Find where the given text appears and provide that cell's center as [x, y] coordinate. 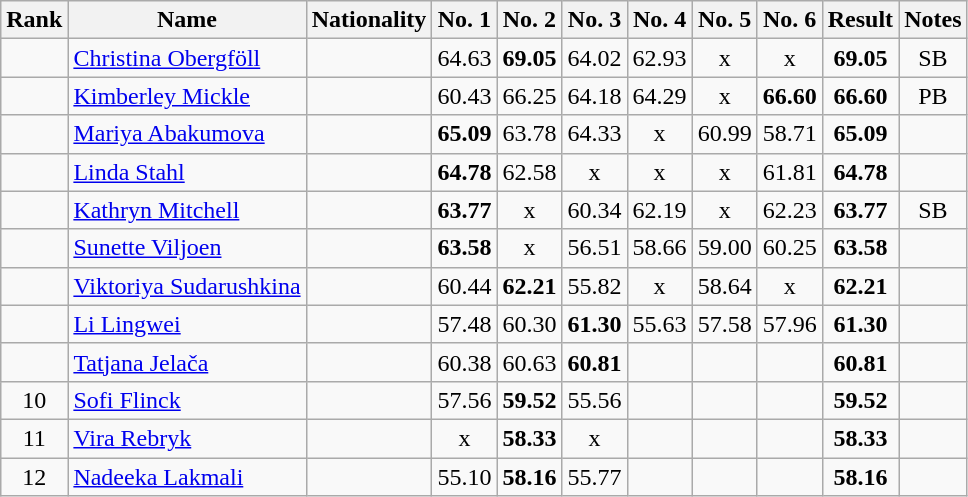
Viktoriya Sudarushkina [187, 286]
Vira Rebryk [187, 438]
No. 6 [790, 20]
11 [34, 438]
57.96 [790, 324]
58.64 [724, 286]
Kathryn Mitchell [187, 210]
66.25 [530, 96]
64.33 [594, 134]
62.93 [660, 58]
64.02 [594, 58]
62.23 [790, 210]
55.10 [464, 477]
Sofi Flinck [187, 400]
12 [34, 477]
Nadeeka Lakmali [187, 477]
60.34 [594, 210]
Li Lingwei [187, 324]
62.58 [530, 172]
55.56 [594, 400]
Sunette Viljoen [187, 248]
No. 3 [594, 20]
55.82 [594, 286]
64.18 [594, 96]
60.38 [464, 362]
64.63 [464, 58]
62.19 [660, 210]
60.30 [530, 324]
Mariya Abakumova [187, 134]
Notes [933, 20]
Rank [34, 20]
60.63 [530, 362]
10 [34, 400]
60.25 [790, 248]
58.66 [660, 248]
60.44 [464, 286]
Christina Obergföll [187, 58]
57.56 [464, 400]
Name [187, 20]
61.81 [790, 172]
No. 4 [660, 20]
55.77 [594, 477]
No. 5 [724, 20]
60.43 [464, 96]
Linda Stahl [187, 172]
No. 2 [530, 20]
Kimberley Mickle [187, 96]
64.29 [660, 96]
58.71 [790, 134]
57.58 [724, 324]
60.99 [724, 134]
No. 1 [464, 20]
63.78 [530, 134]
PB [933, 96]
55.63 [660, 324]
Result [860, 20]
56.51 [594, 248]
59.00 [724, 248]
57.48 [464, 324]
Nationality [369, 20]
Tatjana Jelača [187, 362]
